For the text-containing cell, return its midpoint in (x, y) coordinate format. 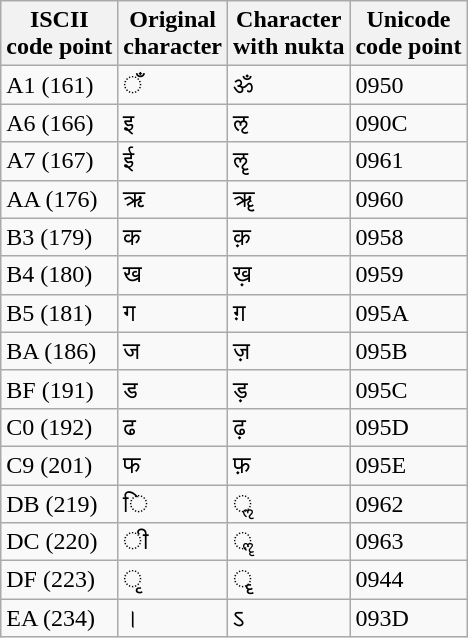
0962 (408, 503)
ज़ (288, 351)
ग (173, 313)
Characterwith nukta (288, 34)
B5 (181) (60, 313)
ॣ (288, 542)
। (173, 618)
ड़ (288, 389)
DF (223) (60, 580)
EA (234) (60, 618)
A6 (166) (60, 123)
095B (408, 351)
ग़ (288, 313)
C0 (192) (60, 427)
फ (173, 465)
Unicodecode point (408, 34)
ISCIIcode point (60, 34)
090C (408, 123)
ृ (173, 580)
B3 (179) (60, 237)
क (173, 237)
ऌ (288, 123)
BA (186) (60, 351)
ज (173, 351)
0944 (408, 580)
ँ (173, 85)
093D (408, 618)
ई (173, 161)
ॢ (288, 503)
ऋ (173, 199)
095C (408, 389)
ि (173, 503)
ी (173, 542)
ॐ (288, 85)
0963 (408, 542)
0959 (408, 275)
इ (173, 123)
0961 (408, 161)
ढ (173, 427)
Originalcharacter (173, 34)
ख (173, 275)
ऽ (288, 618)
DC (220) (60, 542)
ॡ (288, 161)
0960 (408, 199)
A1 (161) (60, 85)
095A (408, 313)
095E (408, 465)
ड (173, 389)
B4 (180) (60, 275)
ॠ (288, 199)
AA (176) (60, 199)
BF (191) (60, 389)
DB (219) (60, 503)
A7 (167) (60, 161)
ढ़ (288, 427)
फ़ (288, 465)
C9 (201) (60, 465)
0950 (408, 85)
क़ (288, 237)
ख़ (288, 275)
0958 (408, 237)
ॄ (288, 580)
095D (408, 427)
